Capture the cell that displays the provided text and extract its [x, y] central coordinate. 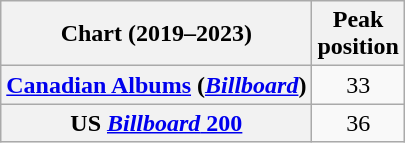
Canadian Albums (Billboard) [156, 85]
US Billboard 200 [156, 123]
Peakposition [358, 34]
36 [358, 123]
33 [358, 85]
Chart (2019–2023) [156, 34]
